Locate the cell with the specified text and output its (x, y) center coordinate. 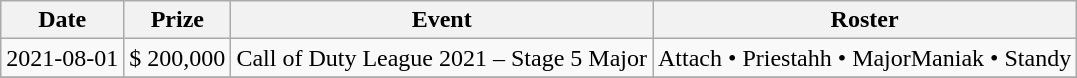
Prize (178, 20)
Event (442, 20)
Call of Duty League 2021 – Stage 5 Major (442, 58)
$ 200,000 (178, 58)
2021-08-01 (62, 58)
Roster (864, 20)
Date (62, 20)
Attach • Priestahh • MajorManiak • Standy (864, 58)
